From the cell containing the given text, extract its center point as [x, y] coordinate. 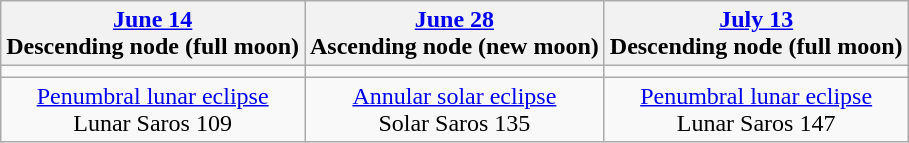
Penumbral lunar eclipseLunar Saros 109 [153, 110]
June 28Ascending node (new moon) [454, 34]
July 13Descending node (full moon) [756, 34]
Penumbral lunar eclipseLunar Saros 147 [756, 110]
Annular solar eclipseSolar Saros 135 [454, 110]
June 14Descending node (full moon) [153, 34]
